Return the [x, y] coordinate for the center point of the cell that contains the specified text.  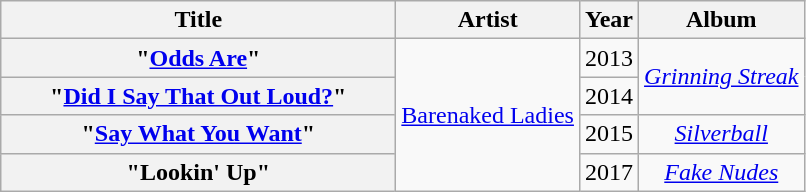
2015 [608, 134]
Silverball [722, 134]
Artist [488, 20]
Fake Nudes [722, 172]
Year [608, 20]
"Say What You Want" [198, 134]
Barenaked Ladies [488, 115]
"Did I Say That Out Loud?" [198, 96]
Grinning Streak [722, 77]
"Odds Are" [198, 58]
2014 [608, 96]
2017 [608, 172]
Title [198, 20]
"Lookin' Up" [198, 172]
Album [722, 20]
2013 [608, 58]
